Locate the cell with the specified text and output its (x, y) center coordinate. 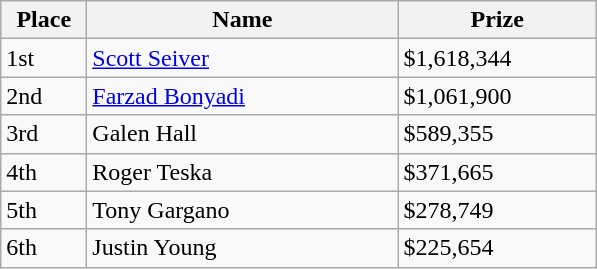
Tony Gargano (242, 210)
5th (44, 210)
Justin Young (242, 248)
6th (44, 248)
$589,355 (498, 134)
Farzad Bonyadi (242, 96)
Galen Hall (242, 134)
3rd (44, 134)
Name (242, 20)
Prize (498, 20)
$278,749 (498, 210)
Place (44, 20)
$1,061,900 (498, 96)
Roger Teska (242, 172)
$225,654 (498, 248)
1st (44, 58)
Scott Seiver (242, 58)
4th (44, 172)
$371,665 (498, 172)
2nd (44, 96)
$1,618,344 (498, 58)
